From the cell containing the given text, extract its center point as (x, y) coordinate. 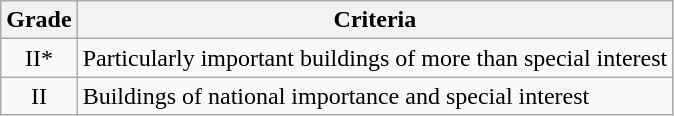
Particularly important buildings of more than special interest (375, 58)
II* (39, 58)
Grade (39, 20)
II (39, 96)
Criteria (375, 20)
Buildings of national importance and special interest (375, 96)
